For the text-containing cell, return its midpoint in (x, y) coordinate format. 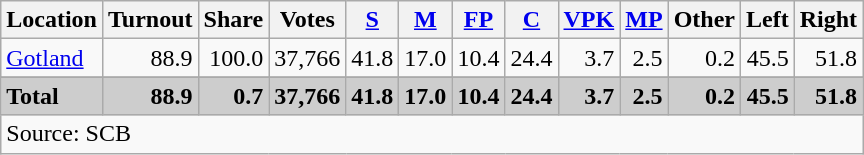
Turnout (150, 20)
VPK (589, 20)
Location (52, 20)
M (426, 20)
Share (234, 20)
S (372, 20)
Total (52, 96)
Other (704, 20)
Source: SCB (432, 134)
Right (828, 20)
MP (644, 20)
0.7 (234, 96)
Gotland (52, 58)
Votes (308, 20)
C (532, 20)
100.0 (234, 58)
FP (478, 20)
Left (767, 20)
